Locate the cell with the specified text and output its (X, Y) center coordinate. 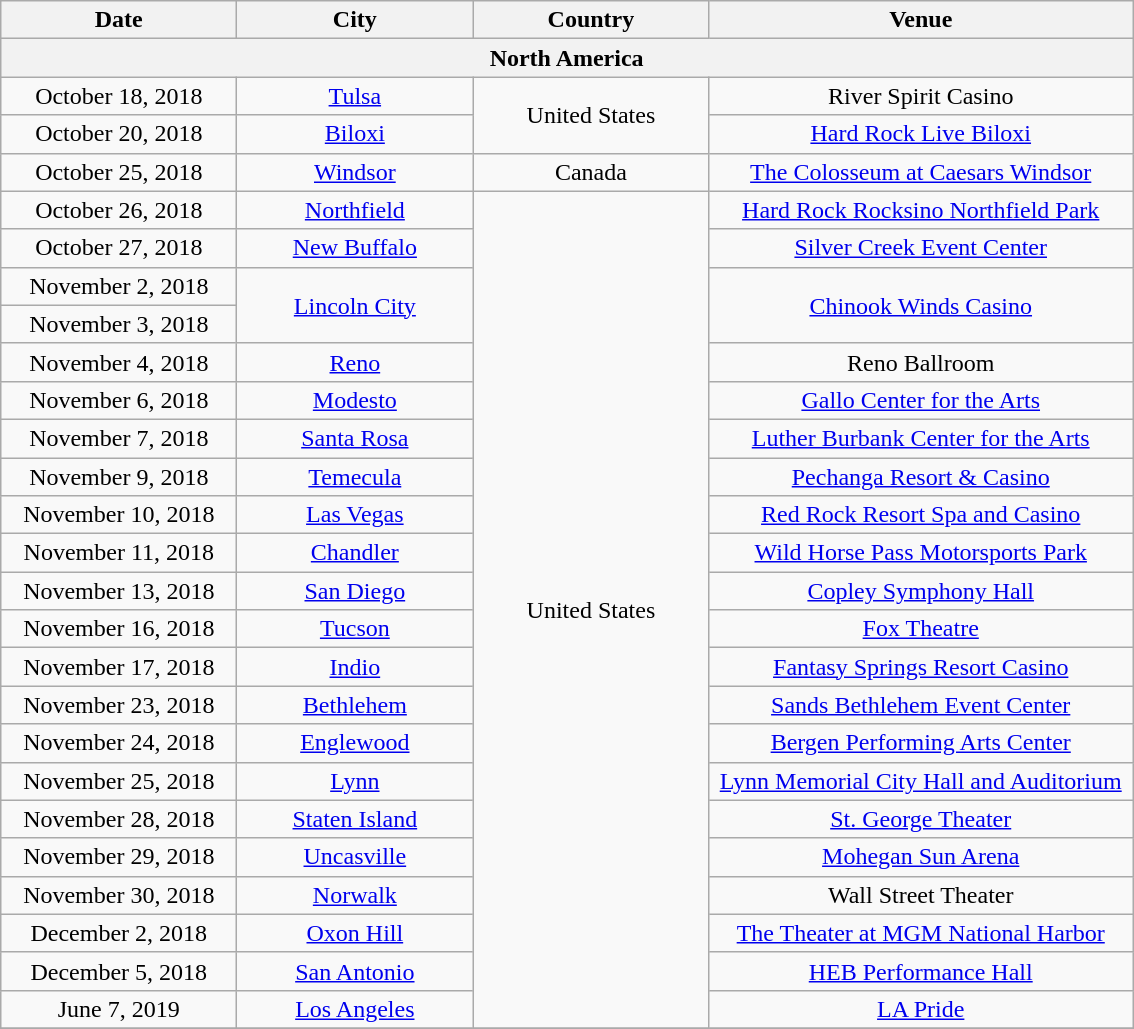
Norwalk (355, 895)
The Colosseum at Caesars Windsor (921, 172)
Date (119, 20)
November 29, 2018 (119, 857)
Pechanga Resort & Casino (921, 477)
June 7, 2019 (119, 1009)
St. George Theater (921, 819)
Lynn Memorial City Hall and Auditorium (921, 781)
November 6, 2018 (119, 400)
Luther Burbank Center for the Arts (921, 438)
LA Pride (921, 1009)
Bethlehem (355, 705)
Tucson (355, 629)
November 2, 2018 (119, 286)
October 26, 2018 (119, 210)
Santa Rosa (355, 438)
Lynn (355, 781)
November 28, 2018 (119, 819)
November 7, 2018 (119, 438)
Staten Island (355, 819)
October 27, 2018 (119, 248)
The Theater at MGM National Harbor (921, 933)
Fox Theatre (921, 629)
Biloxi (355, 134)
Canada (591, 172)
December 2, 2018 (119, 933)
Silver Creek Event Center (921, 248)
Fantasy Springs Resort Casino (921, 667)
New Buffalo (355, 248)
Windsor (355, 172)
San Antonio (355, 971)
Bergen Performing Arts Center (921, 743)
November 24, 2018 (119, 743)
Los Angeles (355, 1009)
North America (567, 58)
November 25, 2018 (119, 781)
November 4, 2018 (119, 362)
Oxon Hill (355, 933)
November 11, 2018 (119, 553)
Las Vegas (355, 515)
December 5, 2018 (119, 971)
October 20, 2018 (119, 134)
Lincoln City (355, 305)
October 18, 2018 (119, 96)
November 10, 2018 (119, 515)
Indio (355, 667)
Temecula (355, 477)
Englewood (355, 743)
October 25, 2018 (119, 172)
Wild Horse Pass Motorsports Park (921, 553)
Venue (921, 20)
Sands Bethlehem Event Center (921, 705)
November 16, 2018 (119, 629)
Country (591, 20)
November 30, 2018 (119, 895)
River Spirit Casino (921, 96)
Uncasville (355, 857)
Northfield (355, 210)
Wall Street Theater (921, 895)
Chinook Winds Casino (921, 305)
November 9, 2018 (119, 477)
Gallo Center for the Arts (921, 400)
Hard Rock Live Biloxi (921, 134)
San Diego (355, 591)
Hard Rock Rocksino Northfield Park (921, 210)
Modesto (355, 400)
November 3, 2018 (119, 324)
Chandler (355, 553)
Tulsa (355, 96)
HEB Performance Hall (921, 971)
November 13, 2018 (119, 591)
Red Rock Resort Spa and Casino (921, 515)
Reno Ballroom (921, 362)
November 23, 2018 (119, 705)
November 17, 2018 (119, 667)
Mohegan Sun Arena (921, 857)
City (355, 20)
Copley Symphony Hall (921, 591)
Reno (355, 362)
